Return [x, y] of the center of cell containing provided text 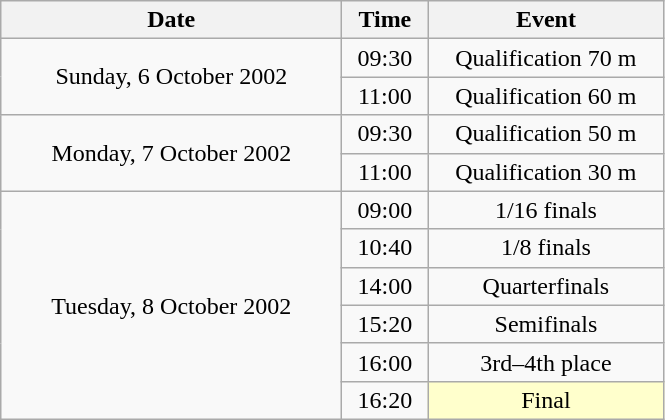
09:00 [385, 210]
10:40 [385, 248]
Qualification 70 m [546, 58]
Time [385, 20]
16:00 [385, 362]
3rd–4th place [546, 362]
14:00 [385, 286]
Quarterfinals [546, 286]
Monday, 7 October 2002 [172, 153]
Tuesday, 8 October 2002 [172, 305]
Final [546, 400]
Semifinals [546, 324]
1/16 finals [546, 210]
Qualification 30 m [546, 172]
Qualification 50 m [546, 134]
15:20 [385, 324]
Sunday, 6 October 2002 [172, 77]
Event [546, 20]
Qualification 60 m [546, 96]
Date [172, 20]
1/8 finals [546, 248]
16:20 [385, 400]
